Determine the (X, Y) coordinate at the center of the cell enclosing the given text.  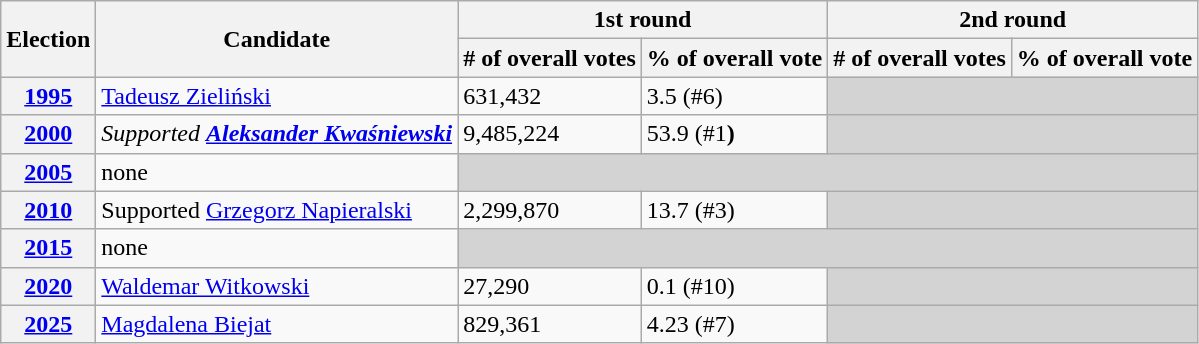
2010 (48, 210)
2015 (48, 248)
2005 (48, 172)
4.23 (#7) (734, 324)
Waldemar Witkowski (277, 286)
Election (48, 39)
2,299,870 (550, 210)
2020 (48, 286)
2025 (48, 324)
829,361 (550, 324)
Tadeusz Zieliński (277, 96)
631,432 (550, 96)
0.1 (#10) (734, 286)
1st round (643, 20)
27,290 (550, 286)
1995 (48, 96)
13.7 (#3) (734, 210)
Supported Aleksander Kwaśniewski (277, 134)
3.5 (#6) (734, 96)
Candidate (277, 39)
Magdalena Biejat (277, 324)
53.9 (#1) (734, 134)
2000 (48, 134)
2nd round (1013, 20)
9,485,224 (550, 134)
Supported Grzegorz Napieralski (277, 210)
